Search for the cell housing the specified text and yield its (X, Y) center coordinate. 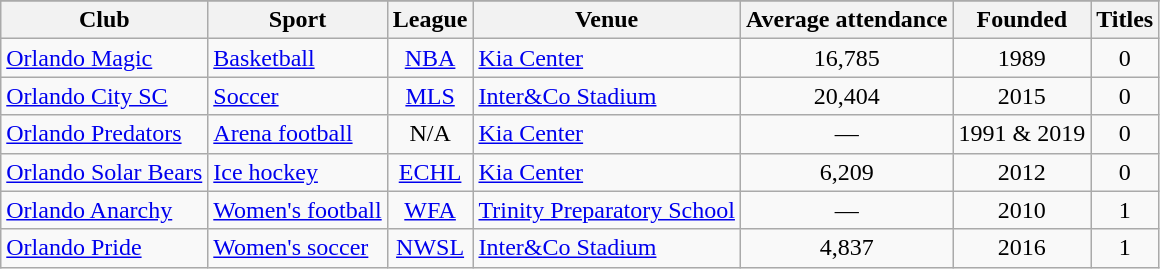
6,209 (846, 172)
1989 (1022, 58)
League (430, 20)
1991 & 2019 (1022, 134)
NBA (430, 58)
Orlando Pride (104, 248)
Orlando Solar Bears (104, 172)
Venue (606, 20)
2010 (1022, 210)
Basketball (298, 58)
Orlando City SC (104, 96)
2015 (1022, 96)
Soccer (298, 96)
Club (104, 20)
WFA (430, 210)
Average attendance (846, 20)
4,837 (846, 248)
Orlando Anarchy (104, 210)
ECHL (430, 172)
Women's soccer (298, 248)
Orlando Predators (104, 134)
NWSL (430, 248)
20,404 (846, 96)
N/A (430, 134)
Trinity Preparatory School (606, 210)
Ice hockey (298, 172)
Women's football (298, 210)
Arena football (298, 134)
MLS (430, 96)
Founded (1022, 20)
Orlando Magic (104, 58)
2016 (1022, 248)
Titles (1125, 20)
Sport (298, 20)
16,785 (846, 58)
2012 (1022, 172)
